Detect which cell encompasses the target text, then output its [X, Y] center coordinate. 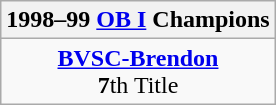
1998–99 OB I Champions [138, 20]
BVSC-Brendon7th Title [138, 72]
